Output the (x, y) coordinate of the center of the cell containing the given text.  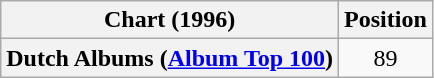
Position (386, 20)
89 (386, 58)
Dutch Albums (Album Top 100) (170, 58)
Chart (1996) (170, 20)
